Search for the cell housing the specified text and yield its [x, y] center coordinate. 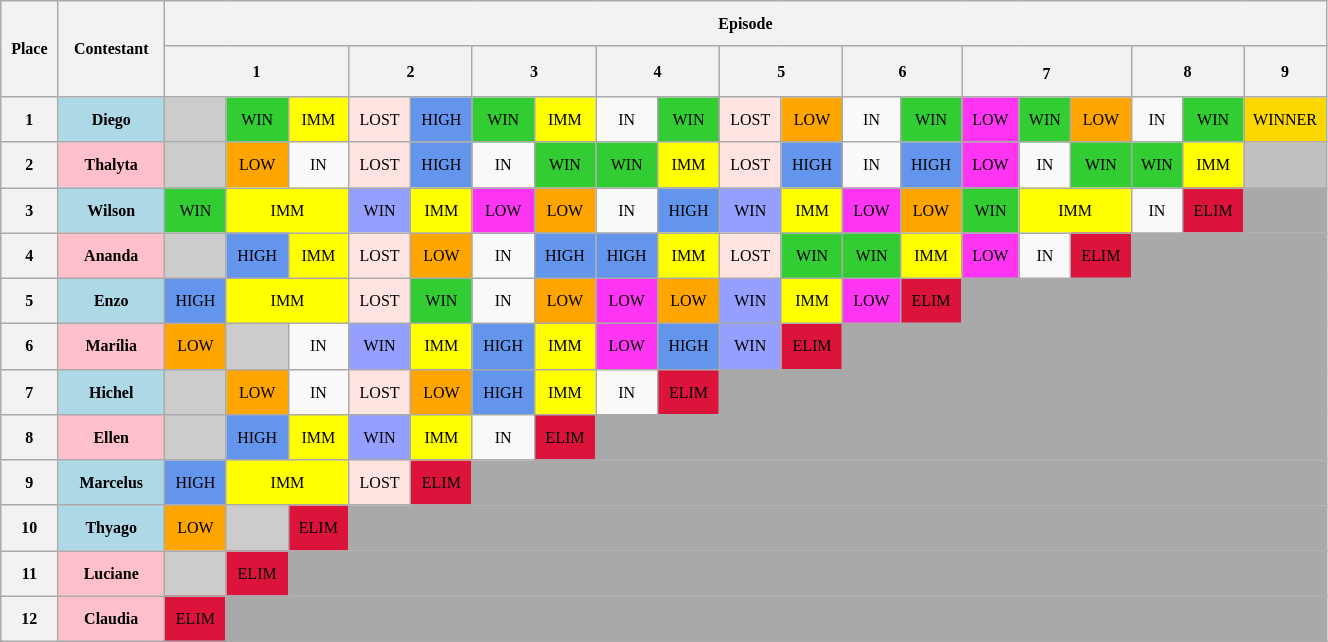
Luciane [112, 572]
WINNER [1286, 118]
Marília [112, 346]
Claudia [112, 618]
Episode [745, 22]
Contestant [112, 48]
Enzo [112, 300]
Marcelus [112, 482]
11 [30, 572]
10 [30, 528]
Thyago [112, 528]
Diego [112, 118]
Wilson [112, 210]
Place [30, 48]
Ellen [112, 436]
Thalyta [112, 164]
12 [30, 618]
Hichel [112, 392]
Ananda [112, 256]
